Determine the (X, Y) coordinate at the center of the cell enclosing the given text.  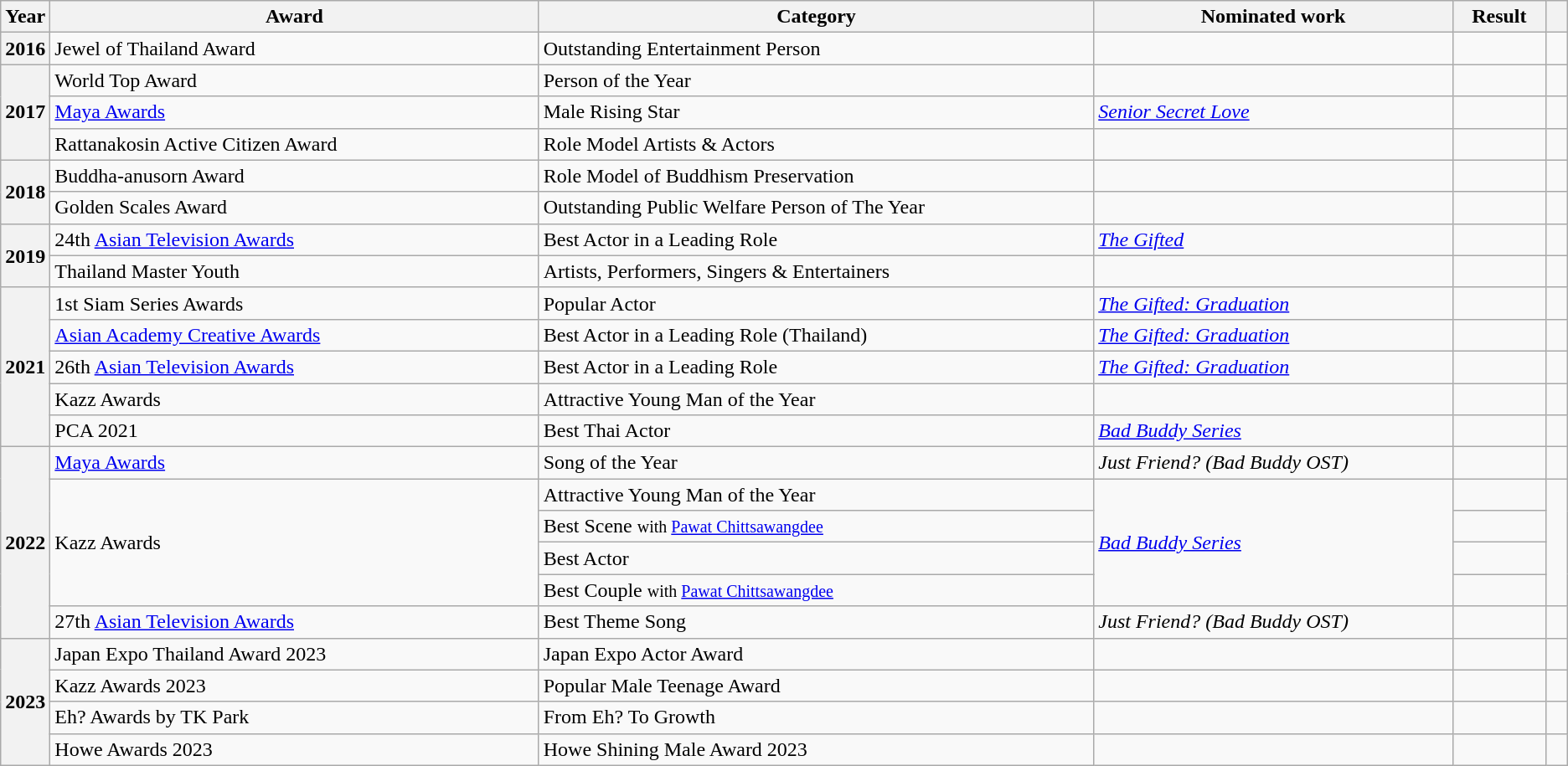
2017 (25, 112)
World Top Award (295, 80)
Role Model of Buddhism Preservation (816, 176)
Jewel of Thailand Award (295, 49)
Year (25, 17)
The Gifted (1273, 239)
24th Asian Television Awards (295, 239)
Buddha-anusorn Award (295, 176)
Outstanding Entertainment Person (816, 49)
27th Asian Television Awards (295, 622)
2021 (25, 367)
Senior Secret Love (1273, 112)
Award (295, 17)
Howe Awards 2023 (295, 749)
2022 (25, 542)
26th Asian Television Awards (295, 367)
Howe Shining Male Award 2023 (816, 749)
Thailand Master Youth (295, 271)
2019 (25, 255)
Best Theme Song (816, 622)
PCA 2021 (295, 431)
Best Actor (816, 558)
2023 (25, 702)
Role Model Artists & Actors (816, 144)
Japan Expo Actor Award (816, 654)
Artists, Performers, Singers & Entertainers (816, 271)
2016 (25, 49)
Kazz Awards 2023 (295, 686)
Popular Actor (816, 303)
Person of the Year (816, 80)
Result (1499, 17)
1st Siam Series Awards (295, 303)
Best Thai Actor (816, 431)
Popular Male Teenage Award (816, 686)
Nominated work (1273, 17)
Category (816, 17)
Eh? Awards by TK Park (295, 717)
Male Rising Star (816, 112)
Golden Scales Award (295, 208)
Outstanding Public Welfare Person of The Year (816, 208)
Best Scene with Pawat Chittsawangdee (816, 527)
Best Actor in a Leading Role (Thailand) (816, 335)
From Eh? To Growth (816, 717)
Song of the Year (816, 463)
Asian Academy Creative Awards (295, 335)
Japan Expo Thailand Award 2023 (295, 654)
Rattanakosin Active Citizen Award (295, 144)
2018 (25, 192)
Best Couple with Pawat Chittsawangdee (816, 590)
